Return the [x, y] coordinate for the center point of the cell that contains the specified text.  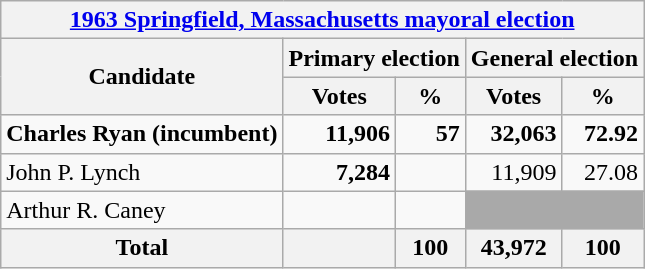
11,909 [514, 172]
57 [430, 134]
Arthur R. Caney [142, 210]
27.08 [603, 172]
Charles Ryan (incumbent) [142, 134]
72.92 [603, 134]
32,063 [514, 134]
7,284 [339, 172]
43,972 [514, 248]
Primary election [374, 58]
Total [142, 248]
11,906 [339, 134]
Candidate [142, 77]
1963 Springfield, Massachusetts mayoral election [322, 20]
General election [554, 58]
John P. Lynch [142, 172]
